Locate the cell with the specified text and output its (X, Y) center coordinate. 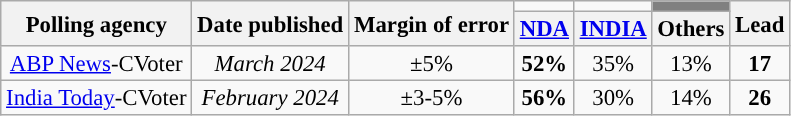
Polling agency (96, 24)
30% (613, 98)
17 (760, 64)
56% (544, 98)
52% (544, 64)
35% (613, 64)
ABP News-CVoter (96, 64)
Lead (760, 24)
February 2024 (270, 98)
±3-5% (432, 98)
March 2024 (270, 64)
NDA (544, 30)
14% (691, 98)
26 (760, 98)
Date published (270, 24)
Others (691, 30)
Margin of error (432, 24)
13% (691, 64)
±5% (432, 64)
INDIA (613, 30)
India Today-CVoter (96, 98)
